Identify which cell holds the provided text, then report its [X, Y] central coordinate. 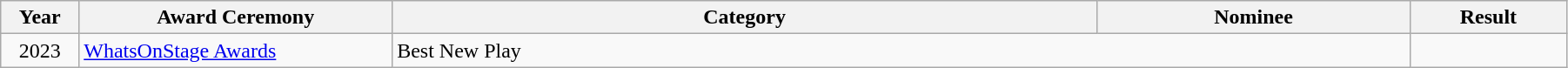
Nominee [1254, 17]
Result [1488, 17]
WhatsOnStage Awards [236, 51]
Year [40, 17]
Category [745, 17]
Best New Play [901, 51]
Award Ceremony [236, 17]
2023 [40, 51]
